Scan for the cell matching the given text and deliver its [X, Y] coordinate at center. 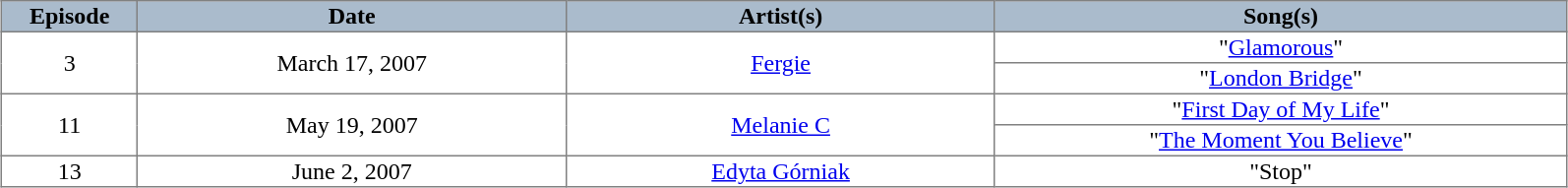
Episode [69, 17]
"Stop" [1281, 171]
March 17, 2007 [352, 63]
"Glamorous" [1281, 47]
Edyta Górniak [781, 171]
"London Bridge" [1281, 79]
13 [69, 171]
Melanie C [781, 124]
"The Moment You Believe" [1281, 141]
11 [69, 124]
Fergie [781, 63]
Artist(s) [781, 17]
"First Day of My Life" [1281, 109]
June 2, 2007 [352, 171]
May 19, 2007 [352, 124]
Song(s) [1281, 17]
Date [352, 17]
3 [69, 63]
